For the text-containing cell, return its midpoint in (X, Y) coordinate format. 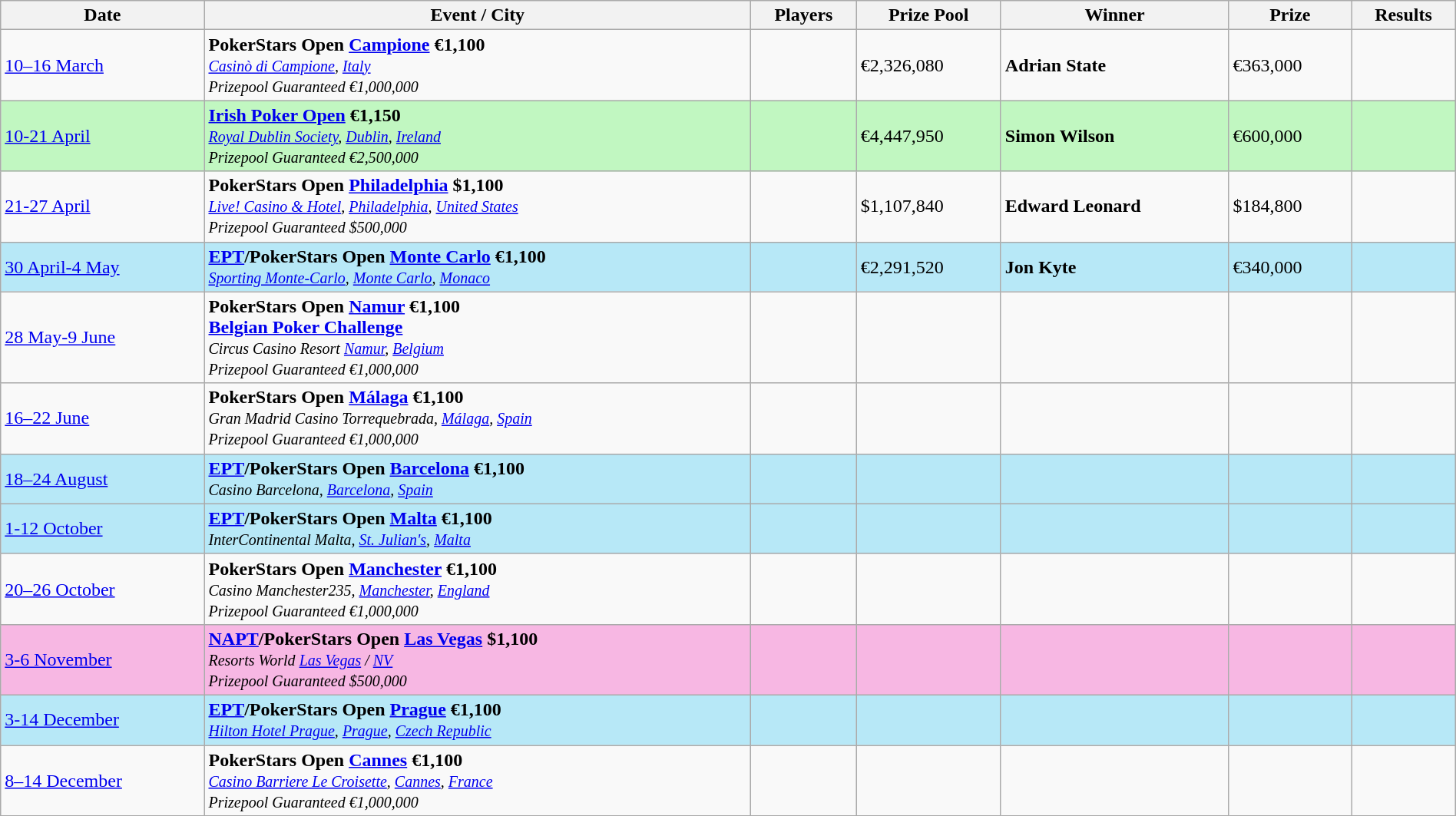
$184,800 (1290, 206)
3-14 December (103, 720)
PokerStars Open Málaga €1,100Gran Madrid Casino Torrequebrada, Málaga, SpainPrizepool Guaranteed €1,000,000 (478, 418)
€2,326,080 (928, 65)
Date (103, 15)
21-27 April (103, 206)
€600,000 (1290, 136)
1-12 October (103, 528)
28 May-9 June (103, 338)
NAPT/PokerStars Open Las Vegas $1,100Resorts World Las Vegas / NVPrizepool Guaranteed $500,000 (478, 659)
EPT/PokerStars Open Barcelona €1,100Casino Barcelona, Barcelona, Spain (478, 479)
16–22 June (103, 418)
PokerStars Open Cannes €1,100Casino Barriere Le Croisette, Cannes, FrancePrizepool Guaranteed €1,000,000 (478, 780)
Players (804, 15)
Jon Kyte (1115, 267)
PokerStars Open Campione €1,100Casinò di Campione, ItalyPrizepool Guaranteed €1,000,000 (478, 65)
EPT/PokerStars Open Malta €1,100InterContinental Malta, St. Julian's, Malta (478, 528)
€4,447,950 (928, 136)
PokerStars Open Manchester €1,100Casino Manchester235, Manchester, EnglandPrizepool Guaranteed €1,000,000 (478, 589)
PokerStars Open Philadelphia $1,100Live! Casino & Hotel, Philadelphia, United StatesPrizepool Guaranteed $500,000 (478, 206)
8–14 December (103, 780)
Prize (1290, 15)
20–26 October (103, 589)
€2,291,520 (928, 267)
10-21 April (103, 136)
€363,000 (1290, 65)
10–16 March (103, 65)
EPT/PokerStars Open Monte Carlo €1,100Sporting Monte-Carlo, Monte Carlo, Monaco (478, 267)
Prize Pool (928, 15)
Simon Wilson (1115, 136)
30 April-4 May (103, 267)
Results (1404, 15)
PokerStars Open Namur €1,100Belgian Poker ChallengeCircus Casino Resort Namur, BelgiumPrizepool Guaranteed €1,000,000 (478, 338)
Event / City (478, 15)
€340,000 (1290, 267)
Adrian State (1115, 65)
EPT/PokerStars Open Prague €1,100Hilton Hotel Prague, Prague, Czech Republic (478, 720)
3-6 November (103, 659)
Edward Leonard (1115, 206)
Irish Poker Open €1,150Royal Dublin Society, Dublin, IrelandPrizepool Guaranteed €2,500,000 (478, 136)
18–24 August (103, 479)
Winner (1115, 15)
$1,107,840 (928, 206)
